Search for the cell housing the specified text and yield its (x, y) center coordinate. 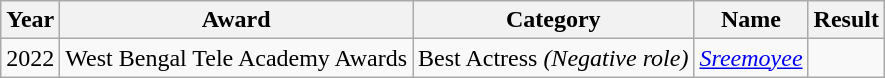
Name (751, 20)
West Bengal Tele Academy Awards (236, 58)
Category (554, 20)
Result (846, 20)
2022 (30, 58)
Best Actress (Negative role) (554, 58)
Sreemoyee (751, 58)
Award (236, 20)
Year (30, 20)
